Identify which cell holds the provided text, then report its (X, Y) central coordinate. 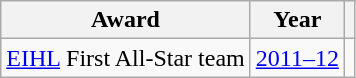
EIHL First All-Star team (126, 58)
2011–12 (297, 58)
Year (297, 20)
Award (126, 20)
